Return the (x, y) coordinate for the center point of the cell that contains the specified text.  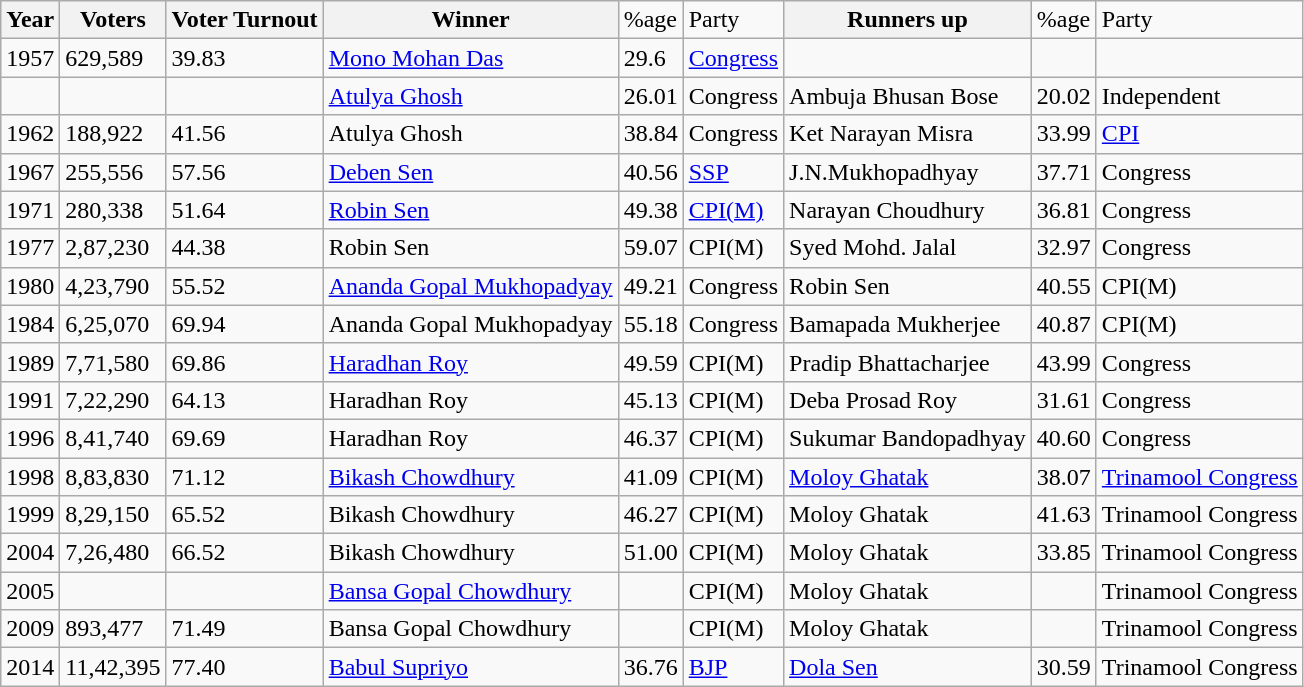
BJP (733, 667)
2004 (30, 553)
11,42,395 (113, 667)
1971 (30, 210)
26.01 (650, 96)
64.13 (244, 400)
Winner (470, 20)
59.07 (650, 248)
1980 (30, 286)
33.85 (1064, 553)
1977 (30, 248)
Year (30, 20)
65.52 (244, 515)
7,26,480 (113, 553)
188,922 (113, 134)
Independent (1200, 96)
Narayan Choudhury (908, 210)
31.61 (1064, 400)
1991 (30, 400)
69.94 (244, 324)
29.6 (650, 58)
38.07 (1064, 477)
2005 (30, 591)
69.86 (244, 362)
40.87 (1064, 324)
255,556 (113, 172)
37.71 (1064, 172)
45.13 (650, 400)
7,22,290 (113, 400)
1984 (30, 324)
4,23,790 (113, 286)
8,83,830 (113, 477)
Mono Mohan Das (470, 58)
Voters (113, 20)
46.27 (650, 515)
CPI (1200, 134)
1957 (30, 58)
49.59 (650, 362)
Babul Supriyo (470, 667)
39.83 (244, 58)
32.97 (1064, 248)
51.00 (650, 553)
46.37 (650, 438)
41.56 (244, 134)
55.18 (650, 324)
Runners up (908, 20)
49.38 (650, 210)
38.84 (650, 134)
41.63 (1064, 515)
71.12 (244, 477)
1967 (30, 172)
1989 (30, 362)
66.52 (244, 553)
49.21 (650, 286)
J.N.Mukhopadhyay (908, 172)
33.99 (1064, 134)
Pradip Bhattacharjee (908, 362)
77.40 (244, 667)
40.56 (650, 172)
55.52 (244, 286)
71.49 (244, 629)
Deben Sen (470, 172)
1962 (30, 134)
1996 (30, 438)
629,589 (113, 58)
Deba Prosad Roy (908, 400)
57.56 (244, 172)
36.76 (650, 667)
Voter Turnout (244, 20)
893,477 (113, 629)
1998 (30, 477)
44.38 (244, 248)
40.55 (1064, 286)
6,25,070 (113, 324)
20.02 (1064, 96)
1999 (30, 515)
2,87,230 (113, 248)
51.64 (244, 210)
280,338 (113, 210)
36.81 (1064, 210)
Bamapada Mukherjee (908, 324)
8,41,740 (113, 438)
Syed Mohd. Jalal (908, 248)
Sukumar Bandopadhyay (908, 438)
Ambuja Bhusan Bose (908, 96)
30.59 (1064, 667)
43.99 (1064, 362)
69.69 (244, 438)
8,29,150 (113, 515)
2009 (30, 629)
Dola Sen (908, 667)
Ket Narayan Misra (908, 134)
2014 (30, 667)
SSP (733, 172)
40.60 (1064, 438)
7,71,580 (113, 362)
41.09 (650, 477)
